Determine the [X, Y] coordinate at the center of the cell enclosing the given text.  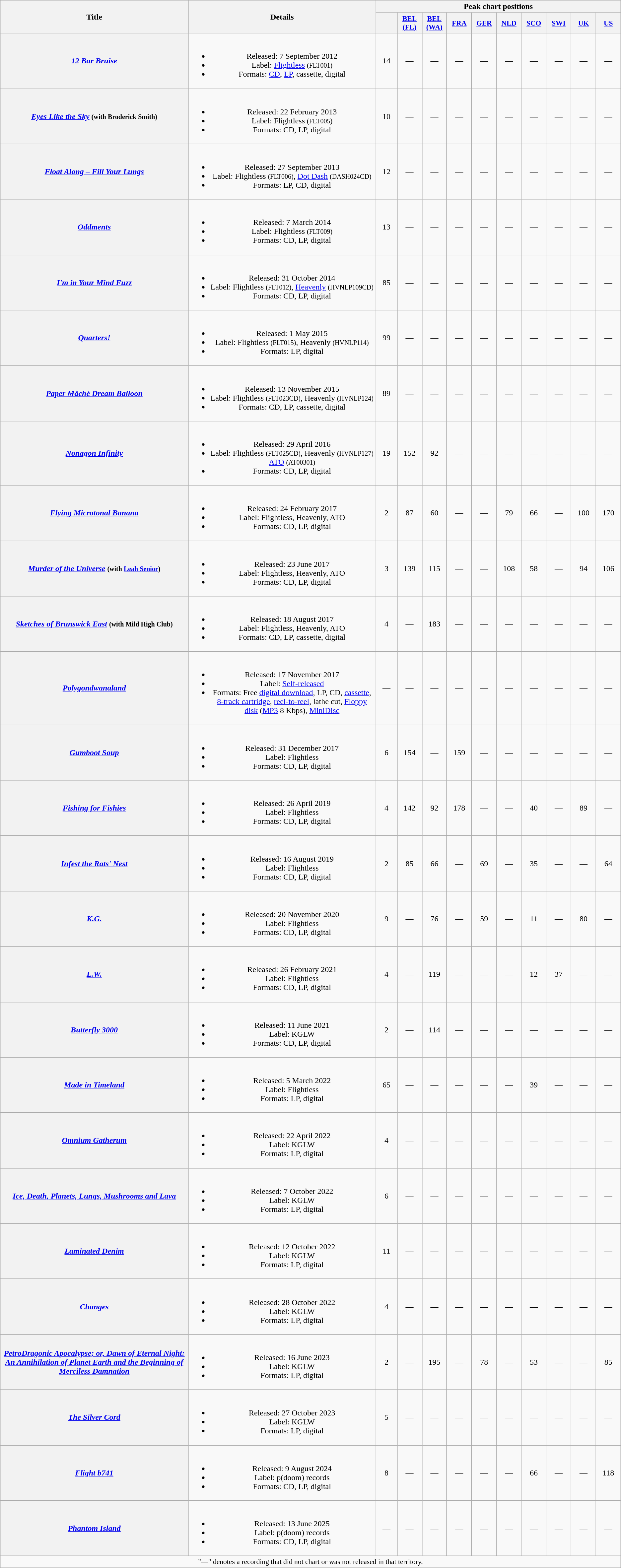
Released: 28 October 2022Label: KGLWFormats: LP, digital [282, 1307]
PetroDragonic Apocalypse; or, Dawn of Eternal Night: An Annihilation of Planet Earth and the Beginning of Merciless Damnation [94, 1362]
Eyes Like the Sky (with Broderick Smith) [94, 116]
99 [386, 338]
Quarters! [94, 338]
SCO [534, 23]
Released: 9 August 2024Label: p(doom) recordsFormats: CD, LP, digital [282, 1473]
Changes [94, 1307]
76 [435, 919]
94 [583, 568]
139 [409, 568]
The Silver Cord [94, 1417]
Released: 18 August 2017Label: Flightless, Heavenly, ATOFormats: CD, LP, cassette, digital [282, 624]
Released: 23 June 2017Label: Flightless, Heavenly, ATOFormats: CD, LP, digital [282, 568]
114 [435, 1029]
Released: 12 October 2022Label: KGLWFormats: LP, digital [282, 1251]
Butterfly 3000 [94, 1029]
118 [608, 1473]
K.G. [94, 919]
Nonagon Infinity [94, 453]
Released: 22 April 2022Label: KGLWFormats: LP, digital [282, 1140]
19 [386, 453]
Released: 13 November 2015Label: Flightless (FLT023CD), Heavenly (HVNLP124)Formats: CD, LP, cassette, digital [282, 393]
BEL(FL) [409, 23]
79 [509, 513]
Float Along – Fill Your Lungs [94, 172]
40 [534, 808]
69 [484, 864]
37 [559, 974]
142 [409, 808]
Released: 20 November 2020Label: FlightlessFormats: CD, LP, digital [282, 919]
Murder of the Universe (with Leah Senior) [94, 568]
Released: 16 August 2019Label: FlightlessFormats: CD, LP, digital [282, 864]
Fishing for Fishies [94, 808]
Released: 24 February 2017Label: Flightless, Heavenly, ATOFormats: CD, LP, digital [282, 513]
159 [459, 753]
5 [386, 1417]
Released: 7 September 2012Label: Flightless (FLT001)Formats: CD, LP, cassette, digital [282, 61]
53 [534, 1362]
183 [435, 624]
Released: 1 May 2015Label: Flightless (FLT015), Heavenly (HVNLP114)Formats: LP, digital [282, 338]
178 [459, 808]
SWI [559, 23]
78 [484, 1362]
FRA [459, 23]
Released: 27 October 2023Label: KGLWFormats: LP, digital [282, 1417]
35 [534, 864]
Released: 31 December 2017Label: FlightlessFormats: CD, LP, digital [282, 753]
58 [534, 568]
Released: 11 June 2021Label: KGLWFormats: CD, LP, digital [282, 1029]
108 [509, 568]
60 [435, 513]
GER [484, 23]
12 Bar Bruise [94, 61]
Released: 7 October 2022Label: KGLWFormats: LP, digital [282, 1196]
Made in Timeland [94, 1085]
Released: 26 April 2019Label: FlightlessFormats: CD, LP, digital [282, 808]
BEL(WA) [435, 23]
Released: 31 October 2014Label: Flightless (FLT012), Heavenly (HVNLP109CD)Formats: CD, LP, digital [282, 283]
Peak chart positions [498, 7]
Flight b741 [94, 1473]
65 [386, 1085]
UK [583, 23]
Released: 29 April 2016Label: Flightless (FLT025CD), Heavenly (HVNLP127) ATO (AT00301)Formats: CD, LP, digital [282, 453]
Details [282, 17]
195 [435, 1362]
Released: 5 March 2022Label: FlightlessFormats: LP, digital [282, 1085]
Oddments [94, 227]
Gumboot Soup [94, 753]
106 [608, 568]
Released: 16 June 2023Label: KGLWFormats: LP, digital [282, 1362]
Released: 22 February 2013Label: Flightless (FLT005)Formats: CD, LP, digital [282, 116]
NLD [509, 23]
L.W. [94, 974]
Ice, Death, Planets, Lungs, Mushrooms and Lava [94, 1196]
Omnium Gatherum [94, 1140]
64 [608, 864]
I'm in Your Mind Fuzz [94, 283]
13 [386, 227]
10 [386, 116]
Flying Microtonal Banana [94, 513]
8 [386, 1473]
14 [386, 61]
Released: 13 June 2025Label: p(doom) recordsFormats: CD, LP, digital [282, 1528]
Paper Mâché Dream Balloon [94, 393]
115 [435, 568]
87 [409, 513]
Title [94, 17]
100 [583, 513]
US [608, 23]
3 [386, 568]
119 [435, 974]
152 [409, 453]
80 [583, 919]
Polygondwanaland [94, 688]
154 [409, 753]
39 [534, 1085]
Laminated Denim [94, 1251]
Sketches of Brunswick East (with Mild High Club) [94, 624]
Infest the Rats' Nest [94, 864]
Released: 7 March 2014Label: Flightless (FLT009)Formats: CD, LP, digital [282, 227]
170 [608, 513]
9 [386, 919]
59 [484, 919]
Released: 26 February 2021Label: FlightlessFormats: CD, LP, digital [282, 974]
Released: 27 September 2013Label: Flightless (FLT006), Dot Dash (DASH024CD)Formats: LP, CD, digital [282, 172]
"—" denotes a recording that did not chart or was not released in that territory. [310, 1562]
Phantom Island [94, 1528]
